Extract the [x, y] coordinate from the center of the cell holding the provided text.  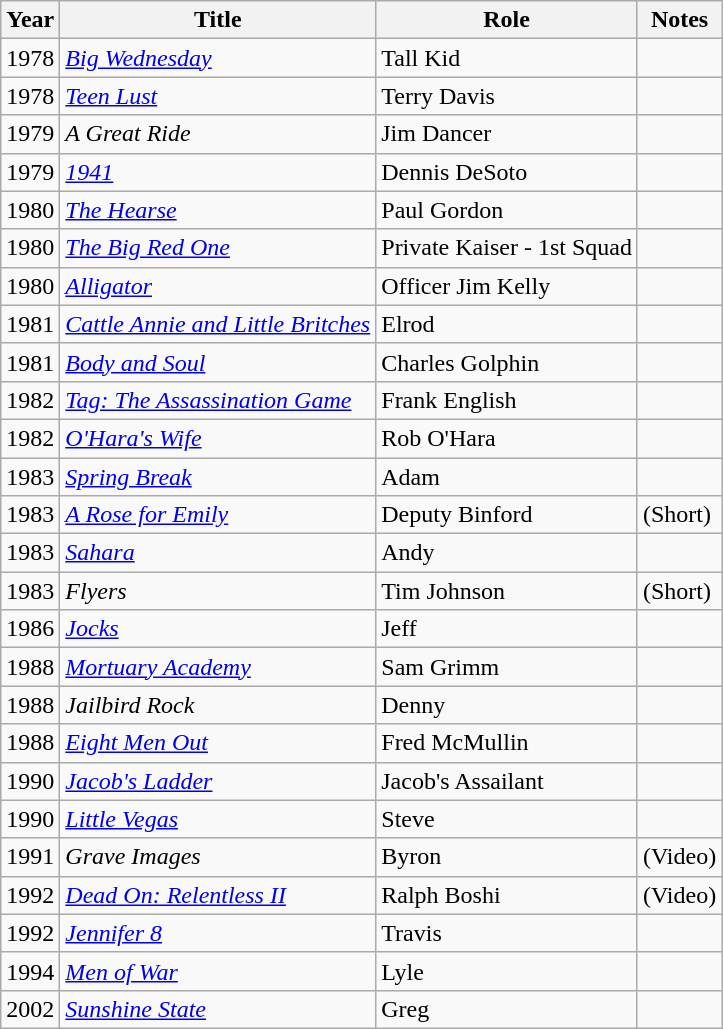
Jacob's Assailant [507, 781]
Travis [507, 933]
1994 [30, 971]
Little Vegas [218, 819]
Jailbird Rock [218, 705]
Tim Johnson [507, 591]
Officer Jim Kelly [507, 286]
Flyers [218, 591]
Fred McMullin [507, 743]
O'Hara's Wife [218, 438]
Jennifer 8 [218, 933]
A Rose for Emily [218, 515]
Cattle Annie and Little Britches [218, 324]
Spring Break [218, 477]
A Great Ride [218, 134]
Jocks [218, 629]
Steve [507, 819]
1941 [218, 172]
Teen Lust [218, 96]
Byron [507, 857]
Mortuary Academy [218, 667]
Grave Images [218, 857]
Men of War [218, 971]
The Hearse [218, 210]
The Big Red One [218, 248]
Dennis DeSoto [507, 172]
Year [30, 20]
Rob O'Hara [507, 438]
Jeff [507, 629]
Body and Soul [218, 362]
Ralph Boshi [507, 895]
Greg [507, 1009]
Jim Dancer [507, 134]
Adam [507, 477]
Andy [507, 553]
Charles Golphin [507, 362]
1991 [30, 857]
Elrod [507, 324]
Sam Grimm [507, 667]
Sahara [218, 553]
Paul Gordon [507, 210]
Sunshine State [218, 1009]
1986 [30, 629]
Title [218, 20]
Lyle [507, 971]
Big Wednesday [218, 58]
Alligator [218, 286]
2002 [30, 1009]
Deputy Binford [507, 515]
Private Kaiser - 1st Squad [507, 248]
Eight Men Out [218, 743]
Role [507, 20]
Dead On: Relentless II [218, 895]
Denny [507, 705]
Terry Davis [507, 96]
Jacob's Ladder [218, 781]
Frank English [507, 400]
Notes [679, 20]
Tall Kid [507, 58]
Tag: The Assassination Game [218, 400]
